Find where the given text appears and provide that cell's center as [x, y] coordinate. 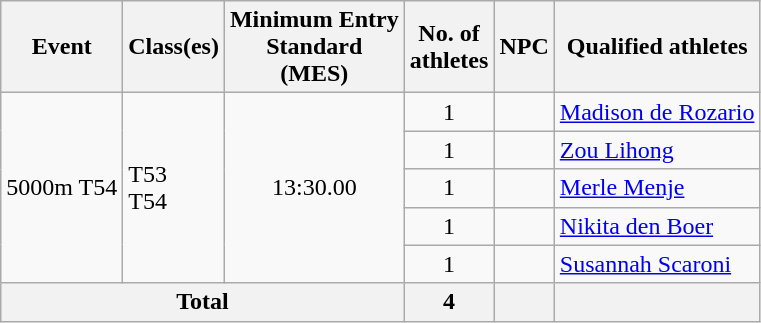
NPC [524, 47]
Madison de Rozario [657, 112]
13:30.00 [314, 188]
5000m T54 [62, 188]
Event [62, 47]
Merle Menje [657, 188]
4 [449, 302]
No. ofathletes [449, 47]
Susannah Scaroni [657, 264]
Zou Lihong [657, 150]
Class(es) [174, 47]
Qualified athletes [657, 47]
Total [202, 302]
T53T54 [174, 188]
Minimum Entry Standard (MES) [314, 47]
Nikita den Boer [657, 226]
